Pinpoint the cell where the given text exists, returning its (x, y) midpoint coordinate. 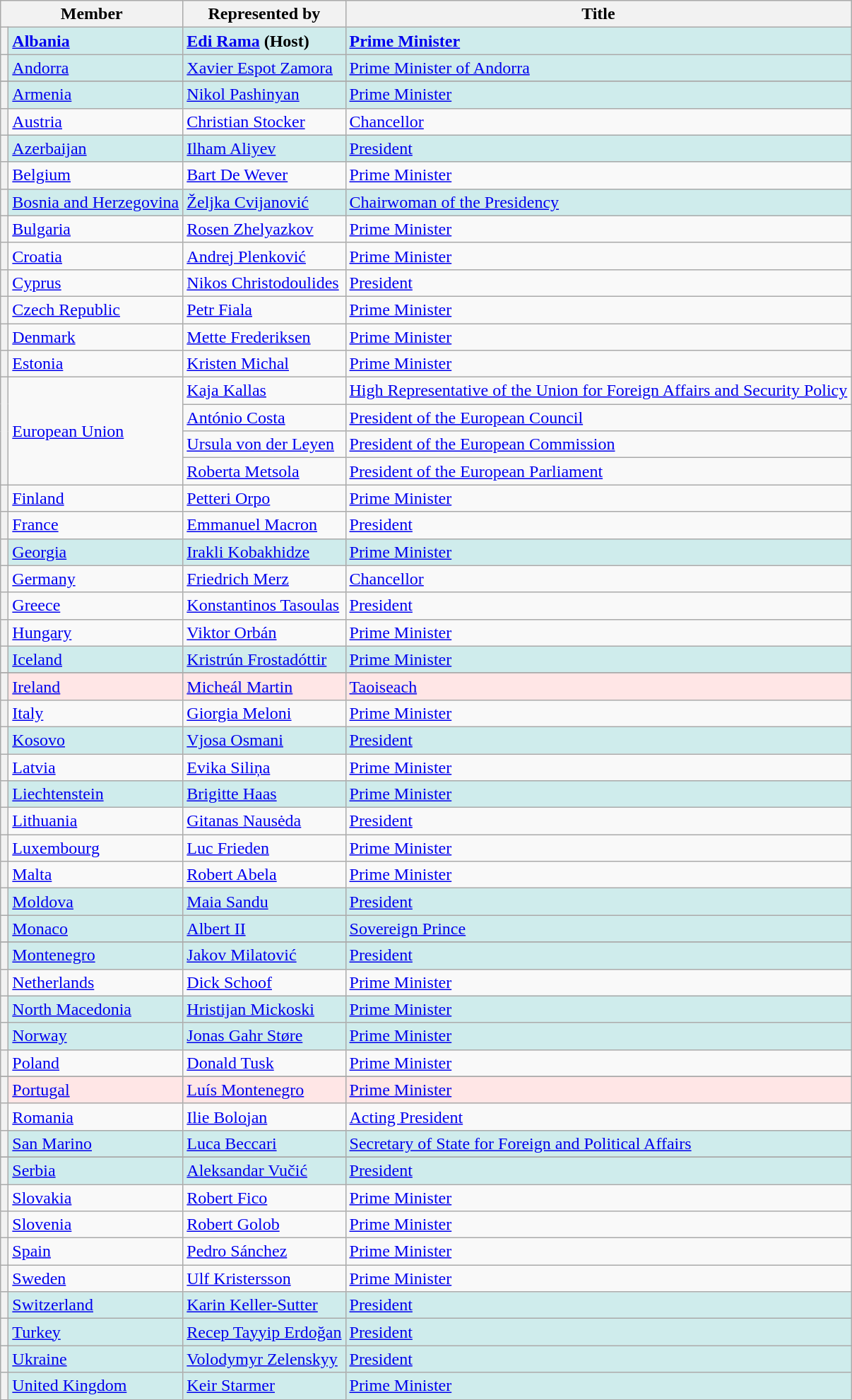
United Kingdom (96, 1386)
Ilie Bolojan (264, 1117)
Volodymyr Zelenskyy (264, 1359)
Romania (96, 1117)
Evika Siliņa (264, 767)
Georgia (96, 552)
Hristijan Mickoski (264, 1009)
Xavier Espot Zamora (264, 68)
Azerbaijan (96, 148)
Željka Cvijanović (264, 202)
Irakli Kobakhidze (264, 552)
Moldova (96, 902)
Portugal (96, 1090)
Switzerland (96, 1305)
Croatia (96, 256)
Emmanuel Macron (264, 525)
Belgium (96, 175)
Albania (96, 41)
Acting President (598, 1117)
Luís Montenegro (264, 1090)
North Macedonia (96, 1009)
Bulgaria (96, 229)
Turkey (96, 1332)
Secretary of State for Foreign and Political Affairs (598, 1143)
Petteri Orpo (264, 498)
Bart De Wever (264, 175)
Kristrún Frostadóttir (264, 659)
Kristen Michal (264, 364)
Karin Keller-Sutter (264, 1305)
Montenegro (96, 955)
Albert II (264, 929)
President of the European Parliament (598, 471)
Nikol Pashinyan (264, 95)
Luc Frieden (264, 848)
Sovereign Prince (598, 929)
Norway (96, 1036)
Dick Schoof (264, 982)
Keir Starmer (264, 1386)
Ilham Aliyev (264, 148)
Denmark (96, 337)
Monaco (96, 929)
Represented by (264, 14)
Germany (96, 579)
Robert Fico (264, 1198)
Robert Abela (264, 875)
Friedrich Merz (264, 579)
Finland (96, 498)
High Representative of the Union for Foreign Affairs and Security Policy (598, 391)
Latvia (96, 767)
Serbia (96, 1170)
Mette Frederiksen (264, 337)
Liechtenstein (96, 794)
Czech Republic (96, 310)
Netherlands (96, 982)
Micheál Martin (264, 686)
Edi Rama (Host) (264, 41)
Konstantinos Tasoulas (264, 606)
Chairwoman of the Presidency (598, 202)
Jakov Milatović (264, 955)
Greece (96, 606)
European Union (96, 431)
Taoiseach (598, 686)
Andorra (96, 68)
Lithuania (96, 821)
Slovakia (96, 1198)
Kosovo (96, 740)
Andrej Plenković (264, 256)
Rosen Zhelyazkov (264, 229)
Sweden (96, 1278)
Estonia (96, 364)
San Marino (96, 1143)
France (96, 525)
Malta (96, 875)
Roberta Metsola (264, 471)
Luca Beccari (264, 1143)
Kaja Kallas (264, 391)
Pedro Sánchez (264, 1252)
Petr Fiala (264, 310)
Luxembourg (96, 848)
Bosnia and Herzegovina (96, 202)
António Costa (264, 418)
Title (598, 14)
Ukraine (96, 1359)
Recep Tayyip Erdoğan (264, 1332)
Iceland (96, 659)
Slovenia (96, 1225)
Brigitte Haas (264, 794)
Ursula von der Leyen (264, 445)
Donald Tusk (264, 1063)
Christian Stocker (264, 122)
Maia Sandu (264, 902)
Robert Golob (264, 1225)
Ulf Kristersson (264, 1278)
Jonas Gahr Støre (264, 1036)
Member (92, 14)
Aleksandar Vučić (264, 1170)
Italy (96, 713)
Armenia (96, 95)
Poland (96, 1063)
Cyprus (96, 283)
Spain (96, 1252)
Nikos Christodoulides (264, 283)
President of the European Commission (598, 445)
Hungary (96, 633)
President of the European Council (598, 418)
Vjosa Osmani (264, 740)
Prime Minister of Andorra (598, 68)
Gitanas Nausėda (264, 821)
Ireland (96, 686)
Austria (96, 122)
Viktor Orbán (264, 633)
Giorgia Meloni (264, 713)
